From the cell containing the given text, extract its center point as [x, y] coordinate. 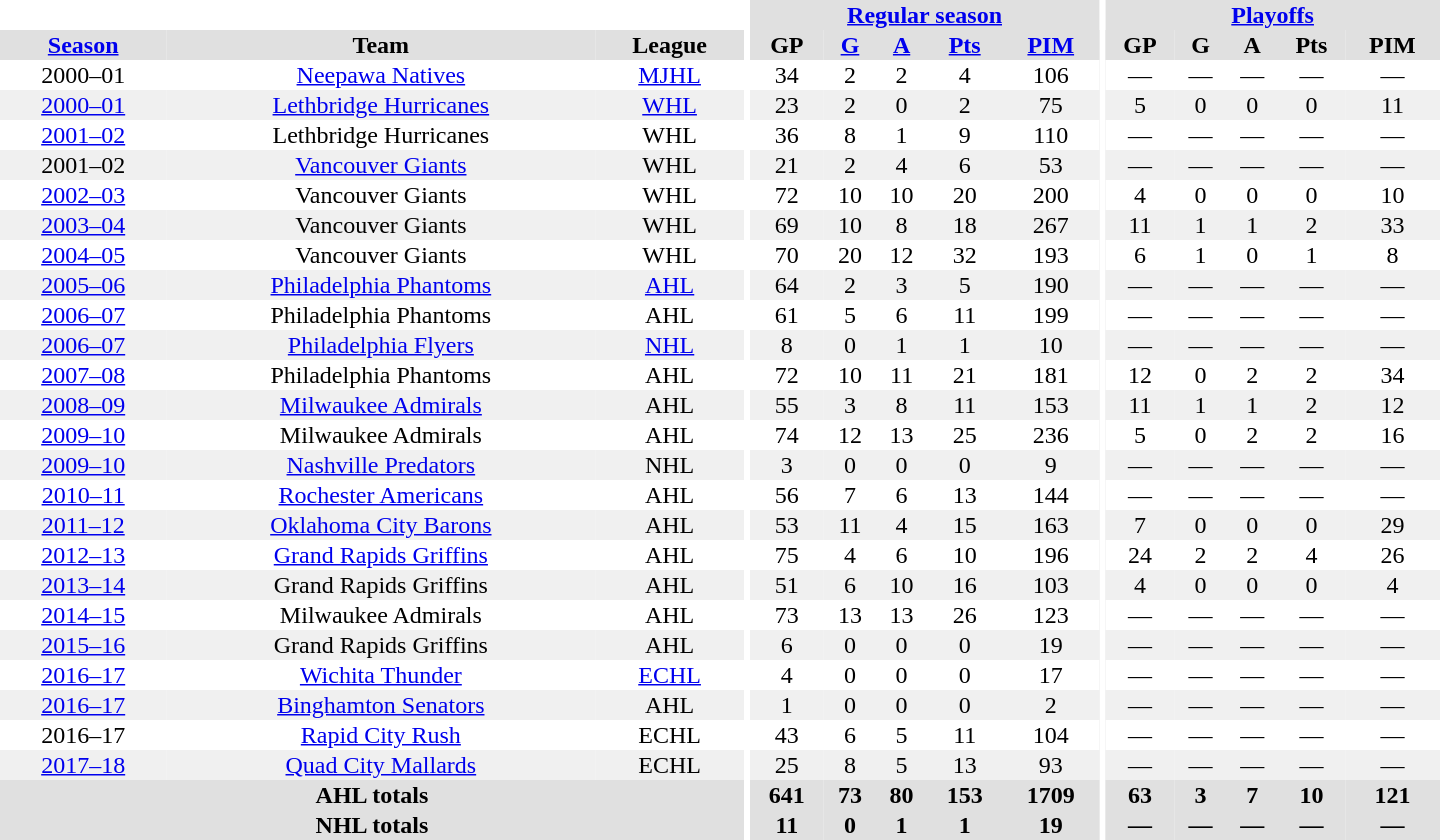
70 [788, 255]
267 [1051, 225]
199 [1051, 315]
Rapid City Rush [380, 735]
Nashville Predators [380, 465]
51 [788, 585]
74 [788, 435]
2012–13 [83, 555]
Wichita Thunder [380, 675]
Team [380, 45]
2004–05 [83, 255]
190 [1051, 285]
2011–12 [83, 525]
23 [788, 105]
NHL totals [372, 825]
1709 [1051, 795]
Playoffs [1272, 15]
64 [788, 285]
69 [788, 225]
193 [1051, 255]
196 [1051, 555]
43 [788, 735]
93 [1051, 765]
2010–11 [83, 495]
AHL totals [372, 795]
Oklahoma City Barons [380, 525]
36 [788, 135]
144 [1051, 495]
18 [964, 225]
Philadelphia Flyers [380, 345]
121 [1392, 795]
641 [788, 795]
Binghamton Senators [380, 705]
Season [83, 45]
2017–18 [83, 765]
League [670, 45]
Regular season [925, 15]
33 [1392, 225]
80 [902, 795]
103 [1051, 585]
104 [1051, 735]
63 [1140, 795]
110 [1051, 135]
2008–09 [83, 405]
2007–08 [83, 375]
MJHL [670, 75]
2005–06 [83, 285]
61 [788, 315]
2003–04 [83, 225]
32 [964, 255]
17 [1051, 675]
56 [788, 495]
24 [1140, 555]
106 [1051, 75]
2014–15 [83, 615]
Quad City Mallards [380, 765]
181 [1051, 375]
Rochester Americans [380, 495]
2002–03 [83, 195]
15 [964, 525]
123 [1051, 615]
Neepawa Natives [380, 75]
55 [788, 405]
2013–14 [83, 585]
163 [1051, 525]
29 [1392, 525]
200 [1051, 195]
236 [1051, 435]
2015–16 [83, 645]
